Capture the cell that displays the provided text and extract its (x, y) central coordinate. 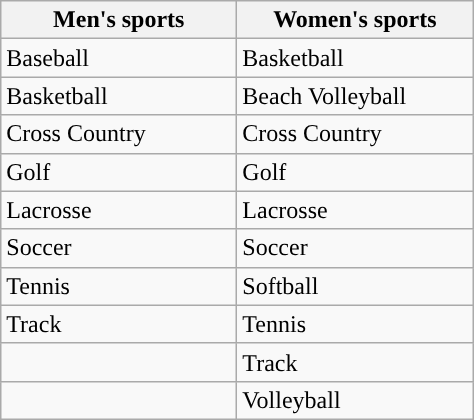
Volleyball (355, 400)
Softball (355, 286)
Beach Volleyball (355, 96)
Men's sports (119, 20)
Women's sports (355, 20)
Baseball (119, 58)
